Pinpoint the cell where the given text exists, returning its [x, y] midpoint coordinate. 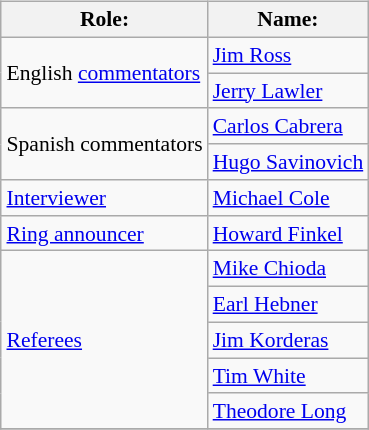
Earl Hebner [288, 305]
Tim White [288, 376]
Carlos Cabrera [288, 126]
English commentators [104, 72]
Spanish commentators [104, 144]
Interviewer [104, 198]
Theodore Long [288, 411]
Mike Chioda [288, 269]
Hugo Savinovich [288, 162]
Role: [104, 20]
Jim Ross [288, 55]
Referees [104, 340]
Ring announcer [104, 233]
Name: [288, 20]
Howard Finkel [288, 233]
Michael Cole [288, 198]
Jerry Lawler [288, 91]
Jim Korderas [288, 340]
